Return (X, Y) of the center of cell containing provided text 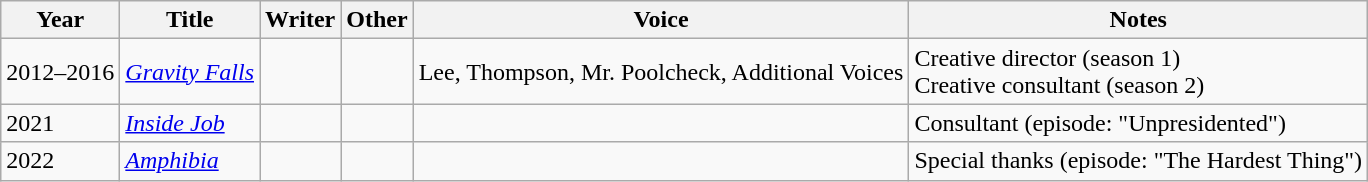
Consultant (episode: "Unpresidented") (1138, 123)
Gravity Falls (190, 72)
Notes (1138, 20)
Other (377, 20)
2022 (60, 161)
Creative director (season 1)Creative consultant (season 2) (1138, 72)
2012–2016 (60, 72)
Writer (300, 20)
Inside Job (190, 123)
Lee, Thompson, Mr. Poolcheck, Additional Voices (661, 72)
Year (60, 20)
Title (190, 20)
2021 (60, 123)
Amphibia (190, 161)
Special thanks (episode: "The Hardest Thing") (1138, 161)
Voice (661, 20)
